Locate the cell with the specified text and output its [X, Y] center coordinate. 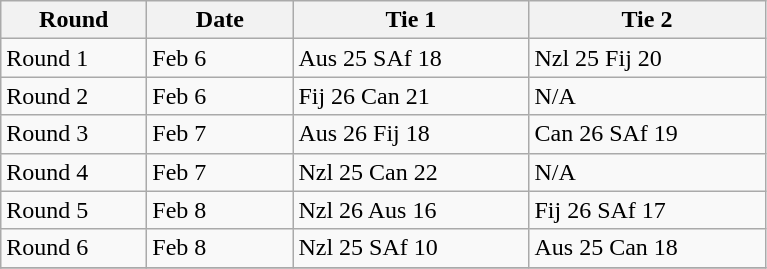
Can 26 SAf 19 [647, 134]
Round 5 [74, 210]
Tie 2 [647, 20]
Round [74, 20]
Nzl 25 SAf 10 [411, 248]
Tie 1 [411, 20]
Fij 26 Can 21 [411, 96]
Round 2 [74, 96]
Aus 26 Fij 18 [411, 134]
Aus 25 SAf 18 [411, 58]
Round 3 [74, 134]
Round 4 [74, 172]
Fij 26 SAf 17 [647, 210]
Round 1 [74, 58]
Nzl 25 Can 22 [411, 172]
Aus 25 Can 18 [647, 248]
Round 6 [74, 248]
Date [220, 20]
Nzl 25 Fij 20 [647, 58]
Nzl 26 Aus 16 [411, 210]
